Extract the (X, Y) coordinate from the center of the cell holding the provided text.  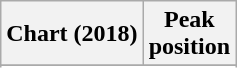
Chart (2018) (72, 34)
Peakposition (189, 34)
